Provide the [x, y] coordinate of the cell's center where the given text is located.  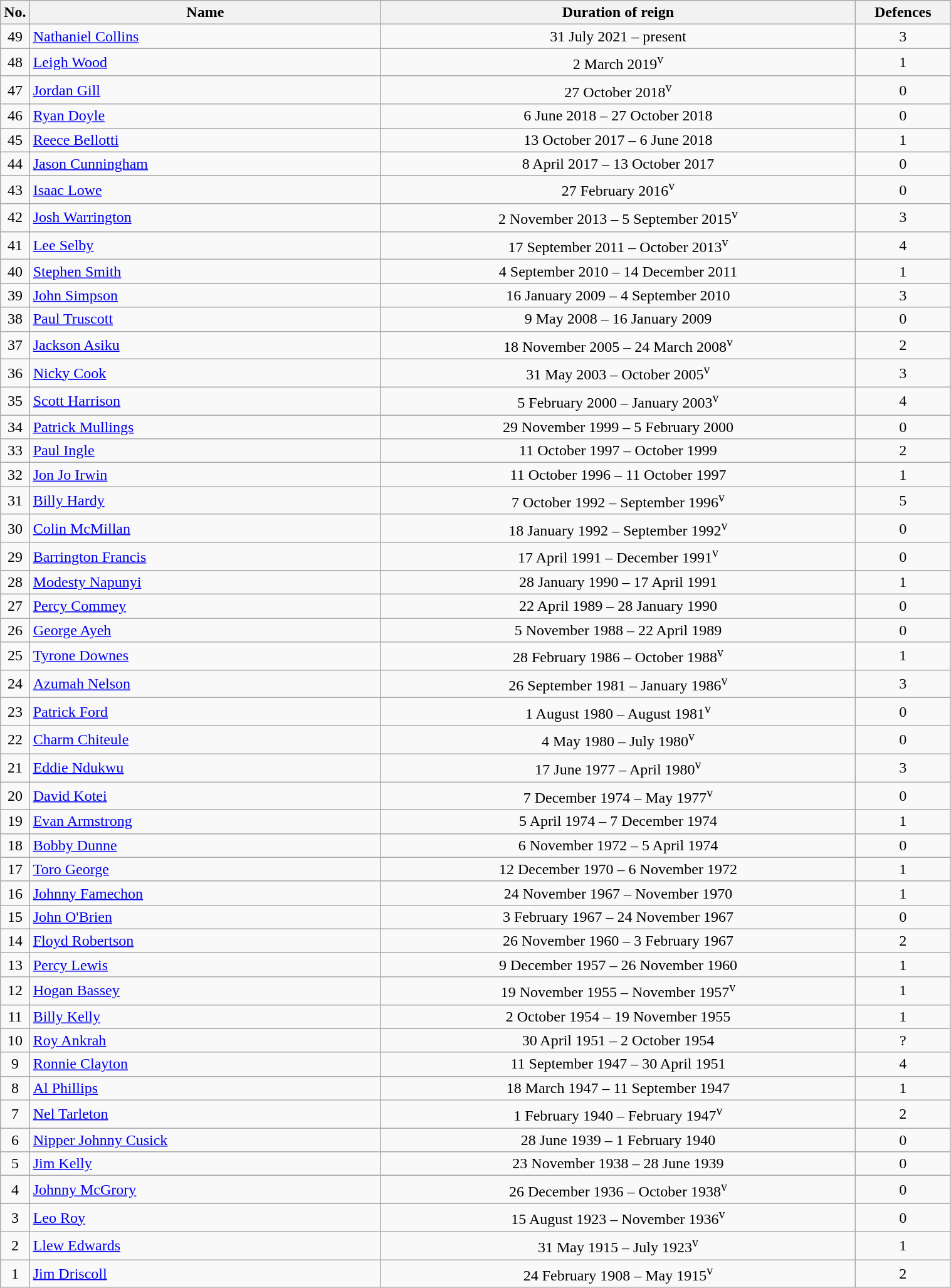
Jim Kelly [205, 1164]
8 [15, 1088]
28 February 1986 – October 1988v [618, 656]
6 [15, 1140]
18 March 1947 – 11 September 1947 [618, 1088]
3 February 1967 – 24 November 1967 [618, 917]
? [903, 1040]
15 [15, 917]
Leo Roy [205, 1218]
8 April 2017 – 13 October 2017 [618, 164]
24 November 1967 – November 1970 [618, 893]
1 February 1940 – February 1947v [618, 1114]
5 November 1988 – 22 April 1989 [618, 630]
John Simpson [205, 295]
26 September 1981 – January 1986v [618, 684]
Stephen Smith [205, 272]
11 October 1996 – 11 October 1997 [618, 475]
47 [15, 90]
16 January 2009 – 4 September 2010 [618, 295]
Duration of reign [618, 13]
45 [15, 140]
12 [15, 991]
17 [15, 869]
Nipper Johnny Cusick [205, 1140]
13 [15, 964]
9 December 1957 – 26 November 1960 [618, 964]
9 May 2008 – 16 January 2009 [618, 319]
Jon Jo Irwin [205, 475]
26 November 1960 – 3 February 1967 [618, 941]
26 [15, 630]
18 November 2005 – 24 March 2008v [618, 345]
19 [15, 821]
4 May 1980 – July 1980v [618, 740]
Ronnie Clayton [205, 1064]
Paul Truscott [205, 319]
46 [15, 116]
17 April 1991 – December 1991v [618, 557]
7 [15, 1114]
22 April 1989 – 28 January 1990 [618, 606]
George Ayeh [205, 630]
Charm Chiteule [205, 740]
Johnny Famechon [205, 893]
18 [15, 845]
37 [15, 345]
2 November 2013 – 5 September 2015v [618, 218]
30 [15, 528]
6 November 1972 – 5 April 1974 [618, 845]
Percy Commey [205, 606]
27 February 2016v [618, 189]
4 September 2010 – 14 December 2011 [618, 272]
20 [15, 795]
39 [15, 295]
Ryan Doyle [205, 116]
Floyd Robertson [205, 941]
32 [15, 475]
9 [15, 1064]
33 [15, 451]
34 [15, 427]
Modesty Napunyi [205, 583]
Jordan Gill [205, 90]
25 [15, 656]
Jackson Asiku [205, 345]
1 August 1980 – August 1981v [618, 712]
No. [15, 13]
Scott Harrison [205, 401]
24 [15, 684]
31 July 2021 – present [618, 36]
17 June 1977 – April 1980v [618, 768]
Tyrone Downes [205, 656]
Nicky Cook [205, 374]
Billy Kelly [205, 1016]
Johnny McGrory [205, 1190]
13 October 2017 – 6 June 2018 [618, 140]
17 September 2011 – October 2013v [618, 246]
Hogan Bassey [205, 991]
Jim Driscoll [205, 1274]
23 November 1938 – 28 June 1939 [618, 1164]
5 April 1974 – 7 December 1974 [618, 821]
24 February 1908 – May 1915v [618, 1274]
7 December 1974 – May 1977v [618, 795]
Eddie Ndukwu [205, 768]
11 October 1997 – October 1999 [618, 451]
Patrick Ford [205, 712]
14 [15, 941]
Reece Bellotti [205, 140]
21 [15, 768]
Toro George [205, 869]
Isaac Lowe [205, 189]
28 June 1939 – 1 February 1940 [618, 1140]
Billy Hardy [205, 500]
6 June 2018 – 27 October 2018 [618, 116]
Bobby Dunne [205, 845]
40 [15, 272]
28 January 1990 – 17 April 1991 [618, 583]
11 [15, 1016]
Evan Armstrong [205, 821]
2 October 1954 – 19 November 1955 [618, 1016]
Al Phillips [205, 1088]
5 February 2000 – January 2003v [618, 401]
Nel Tarleton [205, 1114]
Colin McMillan [205, 528]
22 [15, 740]
7 October 1992 – September 1996v [618, 500]
31 May 2003 – October 2005v [618, 374]
29 November 1999 – 5 February 2000 [618, 427]
Leigh Wood [205, 63]
42 [15, 218]
Lee Selby [205, 246]
19 November 1955 – November 1957v [618, 991]
12 December 1970 – 6 November 1972 [618, 869]
23 [15, 712]
Josh Warrington [205, 218]
Roy Ankrah [205, 1040]
36 [15, 374]
44 [15, 164]
2 March 2019v [618, 63]
31 May 1915 – July 1923v [618, 1245]
Defences [903, 13]
Jason Cunningham [205, 164]
38 [15, 319]
11 September 1947 – 30 April 1951 [618, 1064]
49 [15, 36]
48 [15, 63]
41 [15, 246]
Nathaniel Collins [205, 36]
John O'Brien [205, 917]
30 April 1951 – 2 October 1954 [618, 1040]
35 [15, 401]
Azumah Nelson [205, 684]
Llew Edwards [205, 1245]
26 December 1936 – October 1938v [618, 1190]
16 [15, 893]
Name [205, 13]
David Kotei [205, 795]
31 [15, 500]
Patrick Mullings [205, 427]
27 [15, 606]
15 August 1923 – November 1936v [618, 1218]
29 [15, 557]
Paul Ingle [205, 451]
28 [15, 583]
Percy Lewis [205, 964]
18 January 1992 – September 1992v [618, 528]
10 [15, 1040]
Barrington Francis [205, 557]
43 [15, 189]
27 October 2018v [618, 90]
